Extract the [X, Y] coordinate from the center of the cell holding the provided text.  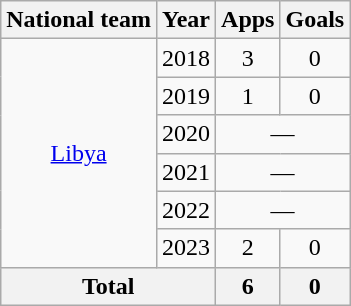
2018 [186, 58]
6 [248, 286]
Apps [248, 20]
Total [108, 286]
2019 [186, 96]
National team [79, 20]
1 [248, 96]
Libya [79, 153]
2023 [186, 248]
Year [186, 20]
2021 [186, 172]
2022 [186, 210]
2 [248, 248]
3 [248, 58]
Goals [315, 20]
2020 [186, 134]
